Scan for the cell matching the given text and deliver its (x, y) coordinate at center. 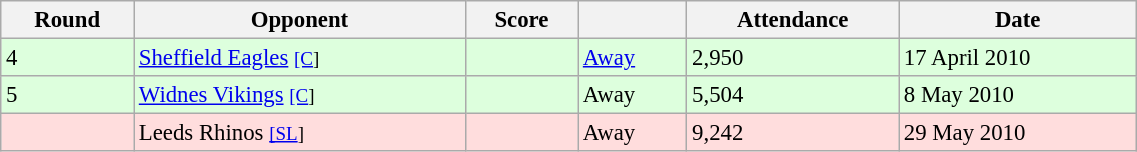
Widnes Vikings [C] (300, 95)
5,504 (793, 95)
Score (521, 20)
Attendance (793, 20)
5 (68, 95)
Date (1018, 20)
2,950 (793, 58)
8 May 2010 (1018, 95)
17 April 2010 (1018, 58)
Leeds Rhinos [SL] (300, 133)
29 May 2010 (1018, 133)
Sheffield Eagles [C] (300, 58)
Round (68, 20)
4 (68, 58)
9,242 (793, 133)
Opponent (300, 20)
